Output the (x, y) coordinate of the center of the cell containing the given text.  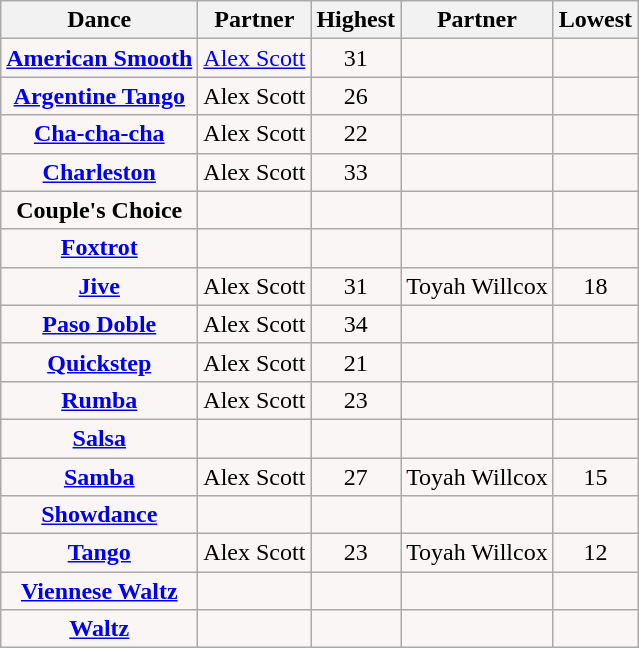
22 (356, 134)
Argentine Tango (100, 96)
33 (356, 172)
Highest (356, 20)
27 (356, 477)
15 (595, 477)
21 (356, 362)
Tango (100, 553)
Salsa (100, 438)
Foxtrot (100, 248)
Waltz (100, 629)
Charleston (100, 172)
Showdance (100, 515)
Rumba (100, 400)
Quickstep (100, 362)
Jive (100, 286)
Paso Doble (100, 324)
26 (356, 96)
Samba (100, 477)
American Smooth (100, 58)
34 (356, 324)
Dance (100, 20)
Viennese Waltz (100, 591)
Cha-cha-cha (100, 134)
12 (595, 553)
Lowest (595, 20)
18 (595, 286)
Couple's Choice (100, 210)
